Detect which cell encompasses the target text, then output its (X, Y) center coordinate. 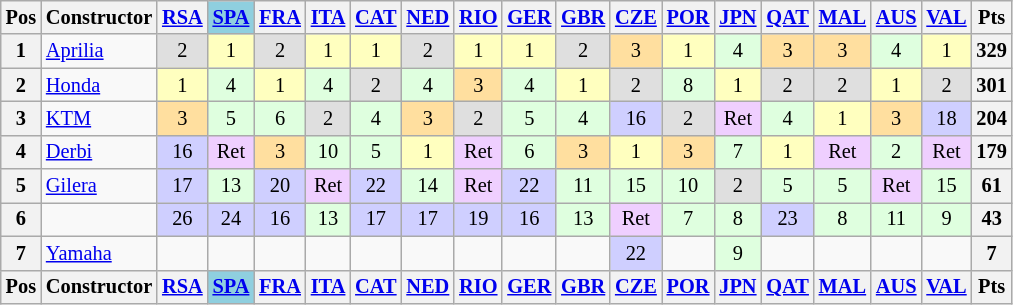
19 (478, 219)
Honda (99, 85)
204 (992, 118)
Gilera (99, 186)
KTM (99, 118)
14 (428, 186)
43 (992, 219)
Yamaha (99, 253)
301 (992, 85)
20 (280, 186)
61 (992, 186)
Derbi (99, 152)
179 (992, 152)
26 (182, 219)
Aprilia (99, 51)
23 (787, 219)
18 (946, 118)
329 (992, 51)
24 (232, 219)
